Extract the [X, Y] coordinate from the center of the cell holding the provided text.  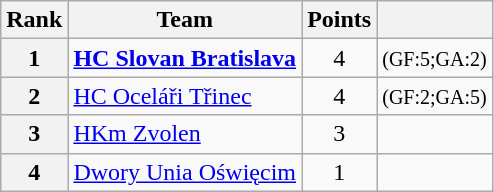
Team [185, 20]
Points [340, 20]
Dwory Unia Oświęcim [185, 172]
Rank [34, 20]
2 [34, 96]
(GF:5;GA:2) [434, 58]
HC Oceláři Třinec [185, 96]
HC Slovan Bratislava [185, 58]
(GF:2;GA:5) [434, 96]
HKm Zvolen [185, 134]
